Identify which cell holds the provided text, then report its (x, y) central coordinate. 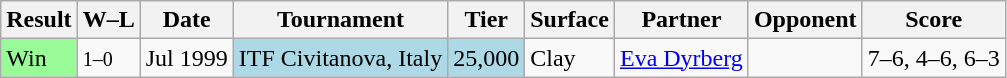
W–L (108, 20)
Tier (486, 20)
Eva Dyrberg (681, 58)
Win (39, 58)
Clay (570, 58)
Partner (681, 20)
Result (39, 20)
Score (934, 20)
1–0 (108, 58)
Tournament (340, 20)
Jul 1999 (186, 58)
25,000 (486, 58)
Surface (570, 20)
ITF Civitanova, Italy (340, 58)
7–6, 4–6, 6–3 (934, 58)
Opponent (805, 20)
Date (186, 20)
